For the text-containing cell, return its midpoint in [x, y] coordinate format. 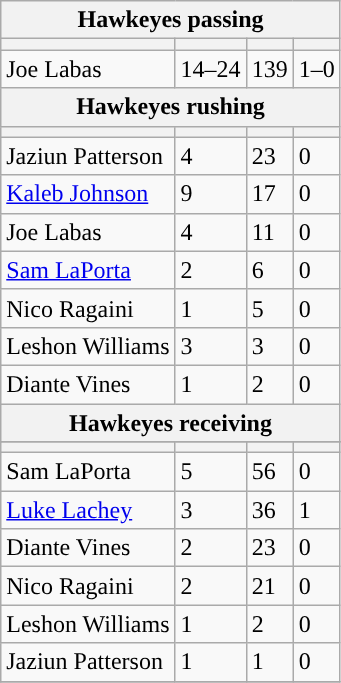
Luke Lachey [88, 510]
17 [270, 194]
139 [270, 69]
14–24 [210, 69]
21 [270, 586]
Kaleb Johnson [88, 194]
11 [270, 232]
6 [270, 270]
Hawkeyes passing [170, 20]
9 [210, 194]
1–0 [316, 69]
36 [270, 510]
Hawkeyes receiving [170, 423]
56 [270, 472]
Hawkeyes rushing [170, 107]
